Capture the cell that displays the provided text and extract its [X, Y] central coordinate. 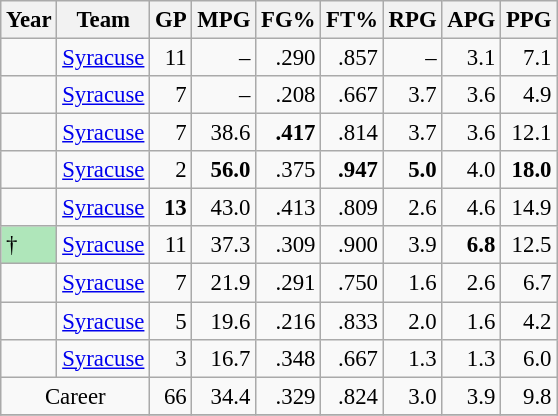
5.0 [412, 170]
.900 [352, 245]
37.3 [224, 245]
FT% [352, 20]
18.0 [529, 170]
GP [171, 20]
.417 [288, 133]
38.6 [224, 133]
6.7 [529, 283]
21.9 [224, 283]
.857 [352, 58]
FG% [288, 20]
.309 [288, 245]
.375 [288, 170]
19.6 [224, 321]
5 [171, 321]
.413 [288, 208]
PPG [529, 20]
9.8 [529, 396]
4.2 [529, 321]
.216 [288, 321]
3.1 [472, 58]
2 [171, 170]
13 [171, 208]
2.0 [412, 321]
14.9 [529, 208]
12.1 [529, 133]
Career [76, 396]
.833 [352, 321]
MPG [224, 20]
.824 [352, 396]
4.6 [472, 208]
.348 [288, 358]
.809 [352, 208]
.291 [288, 283]
3 [171, 358]
RPG [412, 20]
.750 [352, 283]
6.0 [529, 358]
3.0 [412, 396]
.208 [288, 95]
.329 [288, 396]
16.7 [224, 358]
Team [104, 20]
43.0 [224, 208]
Year [29, 20]
4.9 [529, 95]
APG [472, 20]
7.1 [529, 58]
.814 [352, 133]
† [29, 245]
66 [171, 396]
.290 [288, 58]
4.0 [472, 170]
.947 [352, 170]
34.4 [224, 396]
6.8 [472, 245]
56.0 [224, 170]
12.5 [529, 245]
